Identify which cell holds the provided text, then report its [x, y] central coordinate. 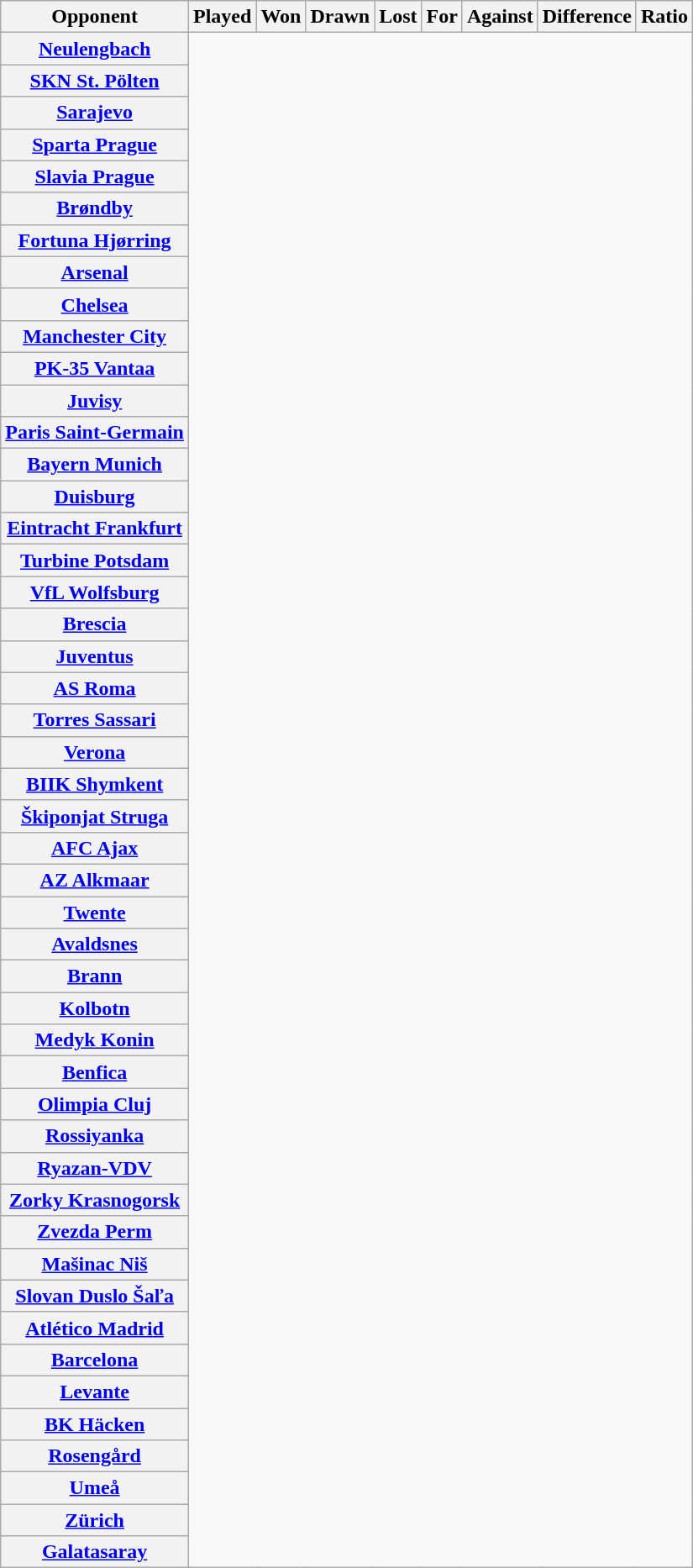
Medyk Konin [95, 1040]
Played [222, 17]
Brann [95, 976]
Ryazan-VDV [95, 1168]
Umeå [95, 1488]
Juventus [95, 656]
Sparta Prague [95, 145]
SKN St. Pölten [95, 81]
Paris Saint-Germain [95, 433]
Sarajevo [95, 113]
Bayern Munich [95, 465]
Benfica [95, 1072]
VfL Wolfsburg [95, 592]
Neulengbach [95, 49]
Avaldsnes [95, 944]
Eintracht Frankfurt [95, 529]
Kolbotn [95, 1008]
Difference [586, 17]
Brøndby [95, 208]
Zorky Krasnogorsk [95, 1200]
Zvezda Perm [95, 1232]
Rosengård [95, 1456]
Arsenal [95, 272]
For [442, 17]
Ratio [664, 17]
Verona [95, 752]
Rossiyanka [95, 1136]
Fortuna Hjørring [95, 240]
BK Häcken [95, 1424]
Manchester City [95, 336]
BIIK Shymkent [95, 784]
Twente [95, 912]
Olimpia Cluj [95, 1104]
Slavia Prague [95, 176]
Galatasaray [95, 1552]
Drawn [340, 17]
Duisburg [95, 497]
Zürich [95, 1520]
Brescia [95, 624]
PK-35 Vantaa [95, 368]
Barcelona [95, 1360]
Atlético Madrid [95, 1328]
AZ Alkmaar [95, 880]
Mašinac Niš [95, 1264]
Torres Sassari [95, 720]
Škiponjat Struga [95, 816]
Levante [95, 1392]
Slovan Duslo Šaľa [95, 1296]
AS Roma [95, 688]
Turbine Potsdam [95, 560]
Won [281, 17]
Opponent [95, 17]
Against [500, 17]
Juvisy [95, 401]
AFC Ajax [95, 848]
Chelsea [95, 304]
Lost [398, 17]
